Return the [x, y] coordinate for the center point of the cell that contains the specified text.  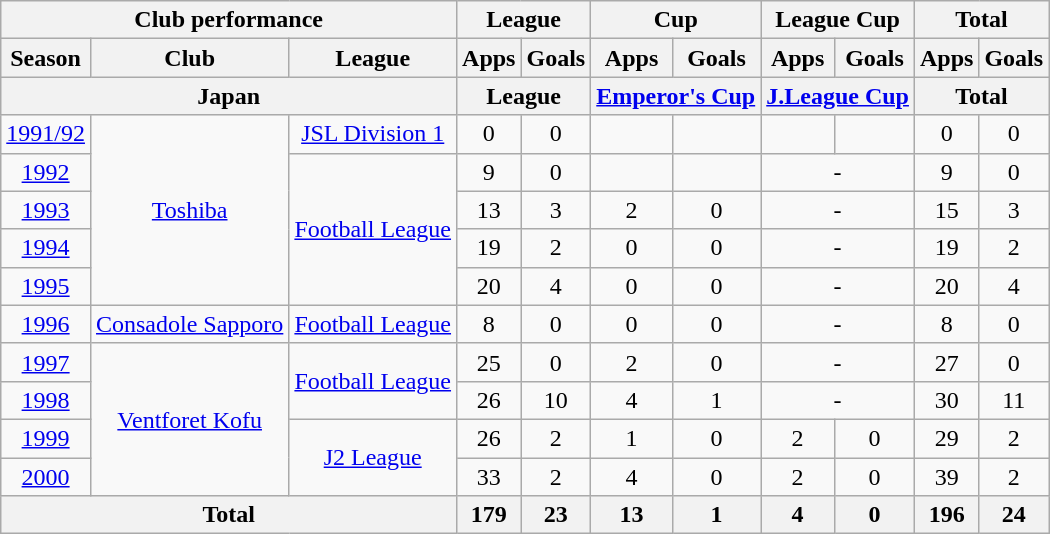
33 [489, 477]
J.League Cup [838, 96]
11 [1014, 400]
15 [946, 210]
179 [489, 515]
1998 [46, 400]
39 [946, 477]
Club performance [229, 20]
1999 [46, 438]
Emperor's Cup [676, 96]
25 [489, 362]
1992 [46, 172]
1994 [46, 248]
1995 [46, 286]
J2 League [373, 457]
Club [189, 58]
Season [46, 58]
196 [946, 515]
1997 [46, 362]
2000 [46, 477]
29 [946, 438]
JSL Division 1 [373, 134]
Ventforet Kofu [189, 419]
Toshiba [189, 210]
Japan [229, 96]
30 [946, 400]
Consadole Sapporo [189, 324]
Cup [676, 20]
24 [1014, 515]
27 [946, 362]
23 [556, 515]
1996 [46, 324]
1993 [46, 210]
10 [556, 400]
1991/92 [46, 134]
League Cup [838, 20]
